From the cell containing the given text, extract its center point as (x, y) coordinate. 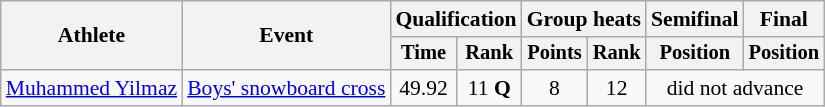
Points (555, 54)
11 Q (490, 88)
Athlete (92, 36)
8 (555, 88)
12 (616, 88)
Muhammed Yilmaz (92, 88)
Event (286, 36)
Qualification (456, 19)
Group heats (584, 19)
Semifinal (695, 19)
Time (423, 54)
Final (784, 19)
did not advance (735, 88)
Boys' snowboard cross (286, 88)
49.92 (423, 88)
